Scan for the cell matching the given text and deliver its (X, Y) coordinate at center. 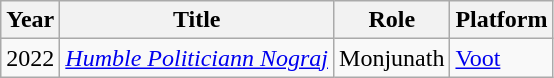
2022 (30, 58)
Monjunath (392, 58)
Platform (502, 20)
Year (30, 20)
Humble Politiciann Nograj (197, 58)
Voot (502, 58)
Title (197, 20)
Role (392, 20)
